Output the (X, Y) coordinate of the center of the cell containing the given text.  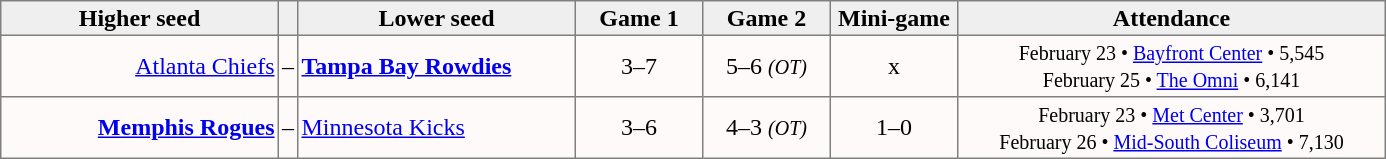
Game 1 (639, 18)
4–3 (OT) (767, 128)
Memphis Rogues (140, 128)
x (894, 66)
February 23 • Bayfront Center • 5,545February 25 • The Omni • 6,141 (1172, 66)
Mini-game (894, 18)
Attendance (1172, 18)
Lower seed (437, 18)
Higher seed (140, 18)
3–6 (639, 128)
Game 2 (767, 18)
5–6 (OT) (767, 66)
1–0 (894, 128)
3–7 (639, 66)
Minnesota Kicks (437, 128)
February 23 • Met Center • 3,701February 26 • Mid-South Coliseum • 7,130 (1172, 128)
Tampa Bay Rowdies (437, 66)
Atlanta Chiefs (140, 66)
